Output the (X, Y) coordinate of the center of the cell containing the given text.  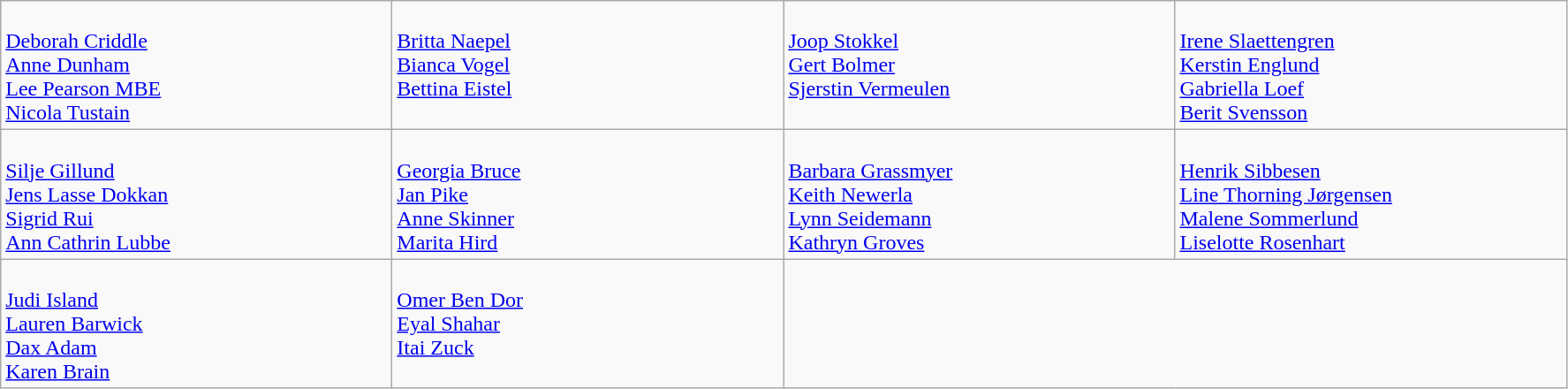
Henrik SibbesenLine Thorning JørgensenMalene SommerlundLiselotte Rosenhart (1371, 194)
Omer Ben DorEyal ShaharItai Zuck (588, 324)
Silje GillundJens Lasse DokkanSigrid RuiAnn Cathrin Lubbe (196, 194)
Britta NaepelBianca VogelBettina Eistel (588, 65)
Deborah CriddleAnne DunhamLee Pearson MBENicola Tustain (196, 65)
Barbara GrassmyerKeith NewerlaLynn SeidemannKathryn Groves (979, 194)
Judi IslandLauren BarwickDax AdamKaren Brain (196, 324)
Joop StokkelGert BolmerSjerstin Vermeulen (979, 65)
Georgia BruceJan PikeAnne SkinnerMarita Hird (588, 194)
Irene SlaettengrenKerstin EnglundGabriella LoefBerit Svensson (1371, 65)
